Extract the [x, y] coordinate from the center of the cell holding the provided text.  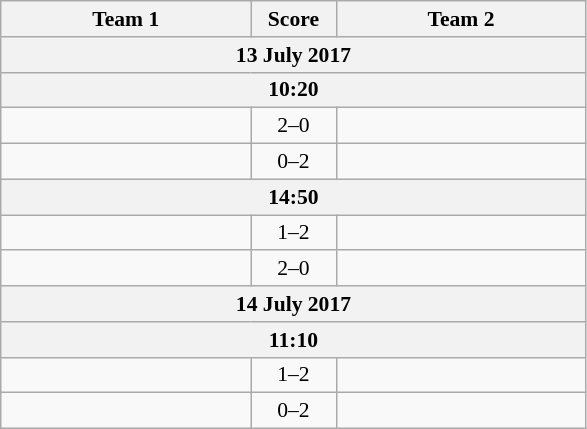
Team 1 [126, 19]
13 July 2017 [294, 55]
11:10 [294, 340]
Team 2 [461, 19]
10:20 [294, 90]
14:50 [294, 197]
14 July 2017 [294, 304]
Score [294, 19]
